Output the [X, Y] coordinate of the center of the cell containing the given text.  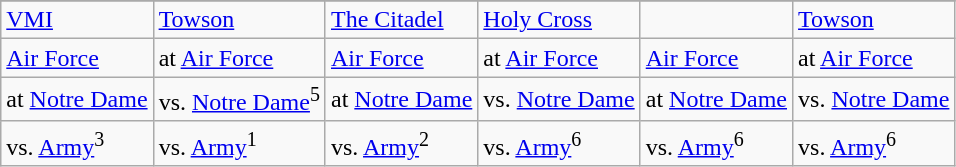
vs. Army3 [77, 144]
Holy Cross [559, 20]
vs. Army1 [239, 144]
VMI [77, 20]
The Citadel [401, 20]
vs. Army2 [401, 144]
vs. Notre Dame5 [239, 100]
